Output the (X, Y) coordinate of the center of the cell containing the given text.  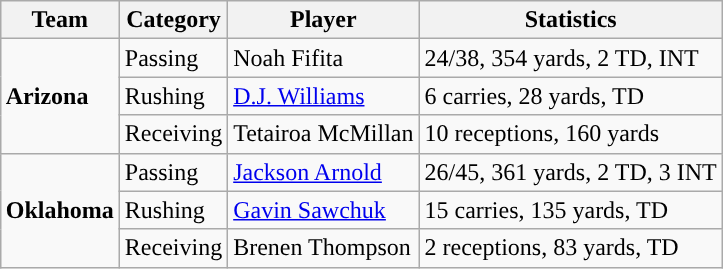
10 receptions, 160 yards (570, 134)
Category (173, 20)
Noah Fifita (324, 58)
Brenen Thompson (324, 248)
Player (324, 20)
6 carries, 28 yards, TD (570, 96)
Tetairoa McMillan (324, 134)
2 receptions, 83 yards, TD (570, 248)
15 carries, 135 yards, TD (570, 210)
Gavin Sawchuk (324, 210)
D.J. Williams (324, 96)
26/45, 361 yards, 2 TD, 3 INT (570, 172)
Jackson Arnold (324, 172)
24/38, 354 yards, 2 TD, INT (570, 58)
Statistics (570, 20)
Arizona (60, 96)
Team (60, 20)
Oklahoma (60, 210)
